For the text-containing cell, return its midpoint in [X, Y] coordinate format. 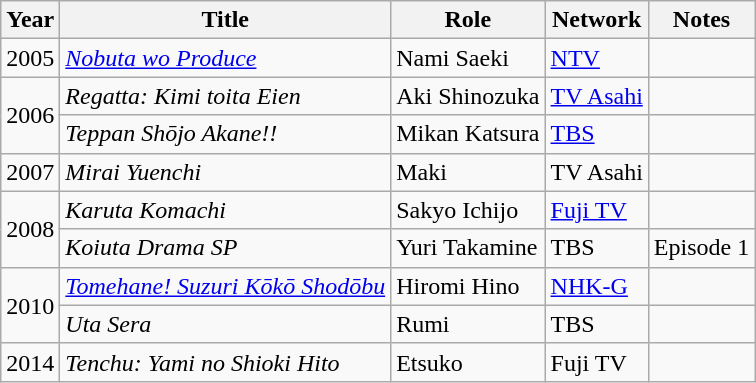
Year [30, 20]
Tenchu: Yami no Shioki Hito [226, 362]
Yuri Takamine [468, 248]
NTV [596, 58]
2005 [30, 58]
Role [468, 20]
Uta Sera [226, 324]
Hiromi Hino [468, 286]
Etsuko [468, 362]
Sakyo Ichijo [468, 210]
Nami Saeki [468, 58]
2008 [30, 229]
Nobuta wo Produce [226, 58]
Aki Shinozuka [468, 96]
NHK-G [596, 286]
Teppan Shōjo Akane!! [226, 134]
Title [226, 20]
Tomehane! Suzuri Kōkō Shodōbu [226, 286]
2014 [30, 362]
2007 [30, 172]
Mikan Katsura [468, 134]
Regatta: Kimi toita Eien [226, 96]
Notes [701, 20]
2010 [30, 305]
Karuta Komachi [226, 210]
Koiuta Drama SP [226, 248]
Mirai Yuenchi [226, 172]
Episode 1 [701, 248]
Rumi [468, 324]
Maki [468, 172]
Network [596, 20]
2006 [30, 115]
